Determine the (X, Y) coordinate at the center of the cell enclosing the given text.  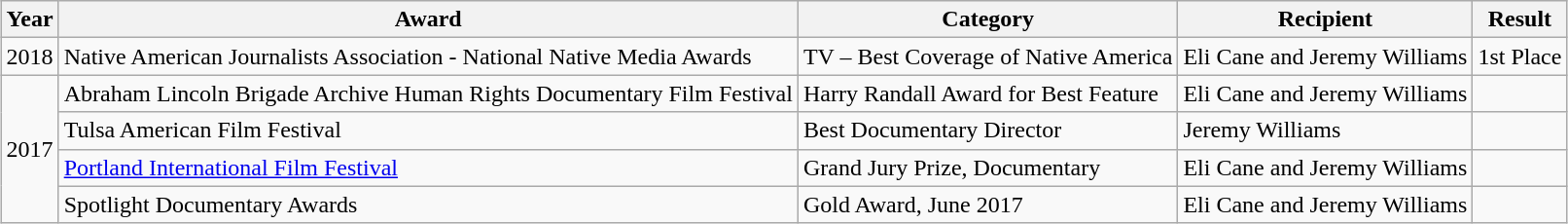
Award (428, 19)
Harry Randall Award for Best Feature (988, 93)
Best Documentary Director (988, 131)
Tulsa American Film Festival (428, 131)
Portland International Film Festival (428, 168)
Grand Jury Prize, Documentary (988, 168)
Spotlight Documentary Awards (428, 205)
1st Place (1519, 56)
Recipient (1325, 19)
Category (988, 19)
TV – Best Coverage of Native America (988, 56)
2018 (29, 56)
Jeremy Williams (1325, 131)
Native American Journalists Association - National Native Media Awards (428, 56)
Abraham Lincoln Brigade Archive Human Rights Documentary Film Festival (428, 93)
Gold Award, June 2017 (988, 205)
2017 (29, 149)
Year (29, 19)
Result (1519, 19)
